Find where the given text appears and provide that cell's center as [X, Y] coordinate. 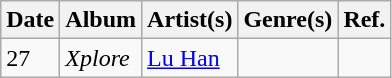
Genre(s) [288, 20]
Xplore [101, 58]
Artist(s) [190, 20]
Date [30, 20]
Album [101, 20]
Lu Han [190, 58]
27 [30, 58]
Ref. [364, 20]
